Determine the [x, y] coordinate at the center of the cell enclosing the given text.  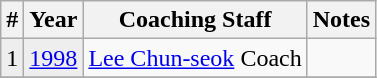
# [12, 20]
Coaching Staff [195, 20]
1 [12, 58]
Lee Chun-seok Coach [195, 58]
Notes [341, 20]
Year [54, 20]
1998 [54, 58]
